Pinpoint the cell where the given text exists, returning its (X, Y) midpoint coordinate. 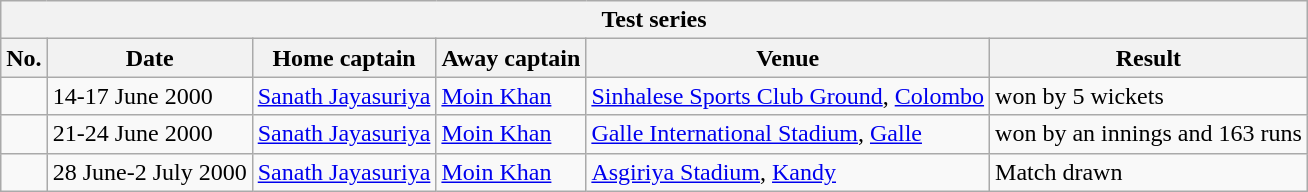
Match drawn (1149, 172)
Home captain (344, 58)
21-24 June 2000 (150, 134)
Result (1149, 58)
Test series (654, 20)
won by 5 wickets (1149, 96)
Asgiriya Stadium, Kandy (788, 172)
14-17 June 2000 (150, 96)
won by an innings and 163 runs (1149, 134)
Sinhalese Sports Club Ground, Colombo (788, 96)
No. (24, 58)
Date (150, 58)
Galle International Stadium, Galle (788, 134)
Venue (788, 58)
Away captain (511, 58)
28 June-2 July 2000 (150, 172)
